Identify which cell holds the provided text, then report its (X, Y) central coordinate. 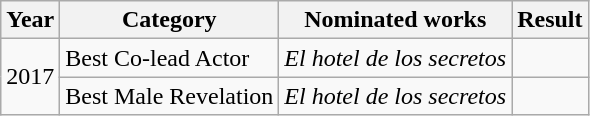
Best Co-lead Actor (170, 58)
2017 (30, 77)
Category (170, 20)
Best Male Revelation (170, 96)
Nominated works (396, 20)
Year (30, 20)
Result (550, 20)
